Provide the [x, y] coordinate of the cell's center where the given text is located.  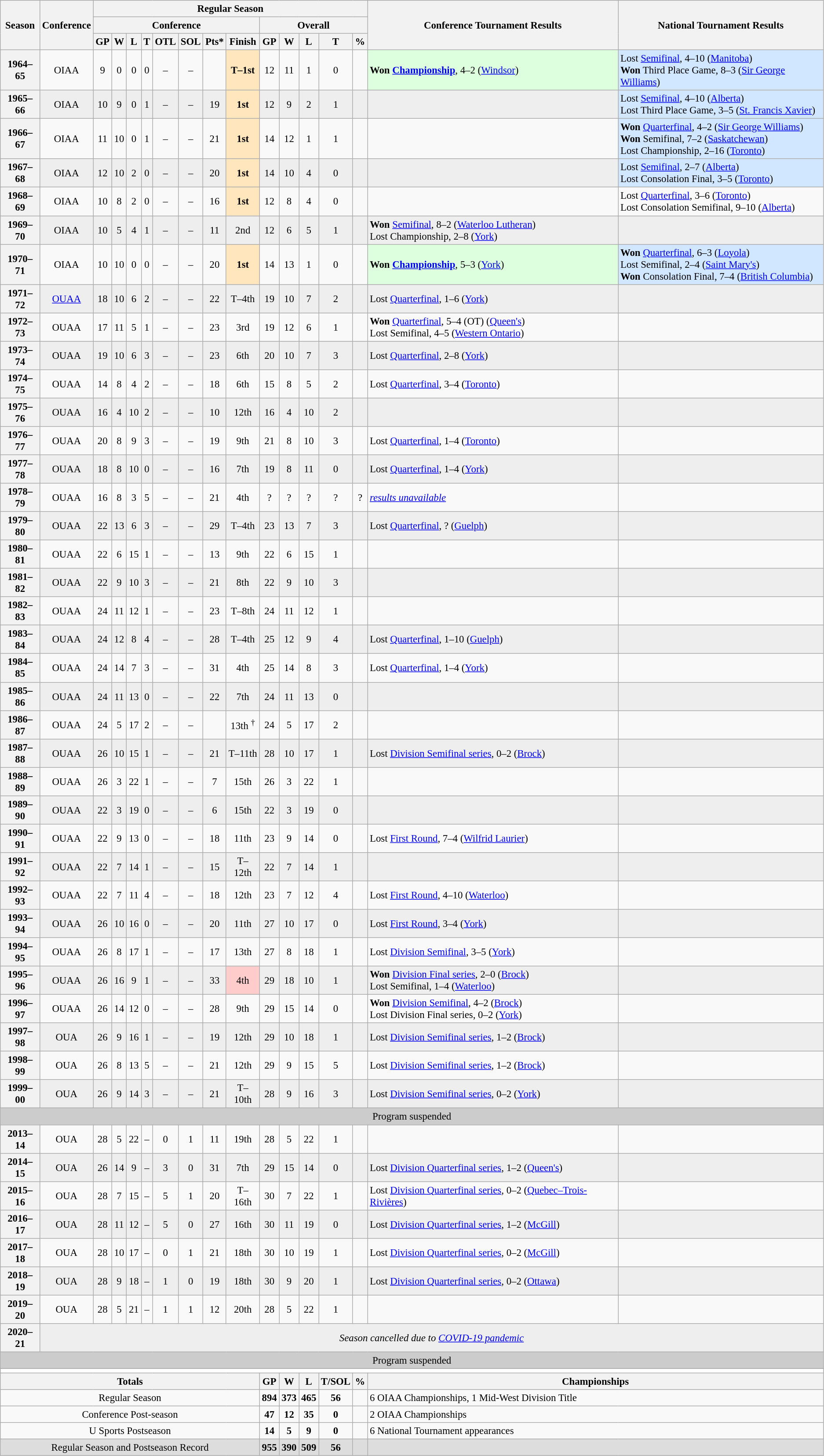
1968–69 [20, 201]
Won Quarterfinal, 6–3 (Loyola)Lost Semifinal, 2–4 (Saint Mary's)Won Consolation Final, 7–4 (British Columbia) [721, 264]
T–10th [243, 1094]
1969–70 [20, 230]
Lost Division Quarterfinal series, 0–2 (McGill) [493, 1252]
1977–78 [20, 469]
3rd [243, 327]
Won Championship, 5–3 (York) [493, 264]
Finish [243, 42]
Lost Semifinal, 2–7 (Alberta)Lost Consolation Final, 3–5 (Toronto) [721, 173]
6 National Tournament appearances [595, 1431]
1996–97 [20, 1009]
1982–83 [20, 611]
Lost Division Quarterfinal series, 1–2 (McGill) [493, 1224]
Overall [313, 26]
373 [289, 1398]
2013–14 [20, 1139]
1973–74 [20, 355]
Lost First Round, 7–4 (Wilfrid Laurier) [493, 838]
1981–82 [20, 583]
1983–84 [20, 639]
19th [243, 1139]
1987–88 [20, 753]
Conference Post-season [130, 1415]
Conference Tournament Results [493, 26]
Lost Quarterfinal, ? (Guelph) [493, 526]
Lost Division Semifinal series, 0–2 (York) [493, 1094]
1974–75 [20, 384]
1993–94 [20, 923]
results unavailable [493, 498]
Totals [130, 1382]
1976–77 [20, 441]
1971–72 [20, 299]
2nd [243, 230]
Lost Division Quarterfinal series, 0–2 (Ottawa) [493, 1281]
390 [289, 1448]
6 OIAA Championships, 1 Mid-West Division Title [595, 1398]
2015–16 [20, 1196]
2018–19 [20, 1281]
Won Championship, 4–2 (Windsor) [493, 70]
1975–76 [20, 412]
Lost Quarterfinal, 2–8 (York) [493, 355]
894 [269, 1398]
1990–91 [20, 838]
465 [309, 1398]
13th [243, 952]
1994–95 [20, 952]
2016–17 [20, 1224]
1995–96 [20, 981]
2020–21 [20, 1338]
Season [20, 26]
Lost Division Quarterfinal series, 1–2 (Queen's) [493, 1167]
Lost Quarterfinal, 1–6 (York) [493, 299]
Lost Semifinal, 4–10 (Manitoba)Won Third Place Game, 8–3 (Sir George Williams) [721, 70]
U Sports Postseason [130, 1431]
T–16th [243, 1196]
Lost Quarterfinal, 1–10 (Guelph) [493, 639]
1997–98 [20, 1037]
1965–66 [20, 105]
1966–67 [20, 139]
2014–15 [20, 1167]
Lost Division Quarterfinal series, 0–2 (Quebec–Trois-Rivières) [493, 1196]
OTL [165, 42]
Pts* [215, 42]
Season cancelled due to COVID-19 pandemic [432, 1338]
13th † [243, 725]
955 [269, 1448]
1979–80 [20, 526]
Lost Division Semifinal series, 0–2 (Brock) [493, 753]
Lost Semifinal, 4–10 (Alberta)Lost Third Place Game, 3–5 (St. Francis Xavier) [721, 105]
Lost Division Semifinal, 3–5 (York) [493, 952]
Won Quarterfinal, 4–2 (Sir George Williams)Won Semifinal, 7–2 (Saskatchewan)Lost Championship, 2–16 (Toronto) [721, 139]
Lost First Round, 3–4 (York) [493, 923]
1999–00 [20, 1094]
Lost First Round, 4–10 (Waterloo) [493, 895]
Regular Season and Postseason Record [130, 1448]
T–1st [243, 70]
2019–20 [20, 1310]
Lost Quarterfinal, 3–4 (Toronto) [493, 384]
1970–71 [20, 264]
2017–18 [20, 1252]
T/SOL [336, 1382]
1980–81 [20, 554]
8th [243, 583]
Lost Quarterfinal, 1–4 (Toronto) [493, 441]
33 [215, 981]
1967–68 [20, 173]
Championships [595, 1382]
1985–86 [20, 697]
T–12th [243, 867]
1998–99 [20, 1066]
Won Quarterfinal, 5–4 (OT) (Queen's)Lost Semifinal, 4–5 (Western Ontario) [493, 327]
1991–92 [20, 867]
16th [243, 1224]
Won Division Semifinal, 4–2 (Brock)Lost Division Final series, 0–2 (York) [493, 1009]
2 OIAA Championships [595, 1415]
1978–79 [20, 498]
National Tournament Results [721, 26]
509 [309, 1448]
1989–90 [20, 810]
Won Division Final series, 2–0 (Brock)Lost Semifinal, 1–4 (Waterloo) [493, 981]
Won Semifinal, 8–2 (Waterloo Lutheran)Lost Championship, 2–8 (York) [493, 230]
1988–89 [20, 782]
20th [243, 1310]
1984–85 [20, 668]
1992–93 [20, 895]
SOL [191, 42]
Lost Quarterfinal, 3–6 (Toronto)Lost Consolation Semifinal, 9–10 (Alberta) [721, 201]
47 [269, 1415]
1964–65 [20, 70]
T–11th [243, 753]
35 [309, 1415]
1972–73 [20, 327]
T–8th [243, 611]
1986–87 [20, 725]
